Scan for the cell matching the given text and deliver its [x, y] coordinate at center. 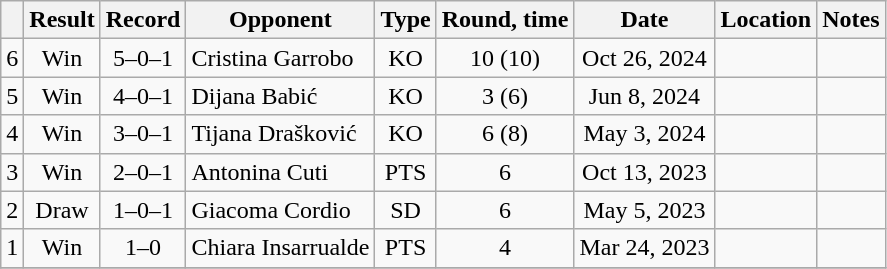
3 [12, 172]
Chiara Insarrualde [280, 248]
Opponent [280, 20]
1–0–1 [143, 210]
1–0 [143, 248]
Antonina Cuti [280, 172]
May 5, 2023 [644, 210]
2–0–1 [143, 172]
2 [12, 210]
Notes [851, 20]
6 (8) [505, 134]
3 (6) [505, 96]
Oct 26, 2024 [644, 58]
Record [143, 20]
10 (10) [505, 58]
Jun 8, 2024 [644, 96]
Draw [62, 210]
Giacoma Cordio [280, 210]
Location [766, 20]
Tijana Drašković [280, 134]
Type [406, 20]
5–0–1 [143, 58]
Dijana Babić [280, 96]
SD [406, 210]
Round, time [505, 20]
4–0–1 [143, 96]
Mar 24, 2023 [644, 248]
3–0–1 [143, 134]
Cristina Garrobo [280, 58]
Result [62, 20]
May 3, 2024 [644, 134]
Date [644, 20]
Oct 13, 2023 [644, 172]
1 [12, 248]
5 [12, 96]
